Capture the cell that displays the provided text and extract its [x, y] central coordinate. 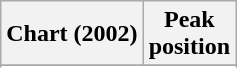
Chart (2002) [72, 34]
Peak position [189, 34]
